Determine the (X, Y) coordinate at the center of the cell enclosing the given text.  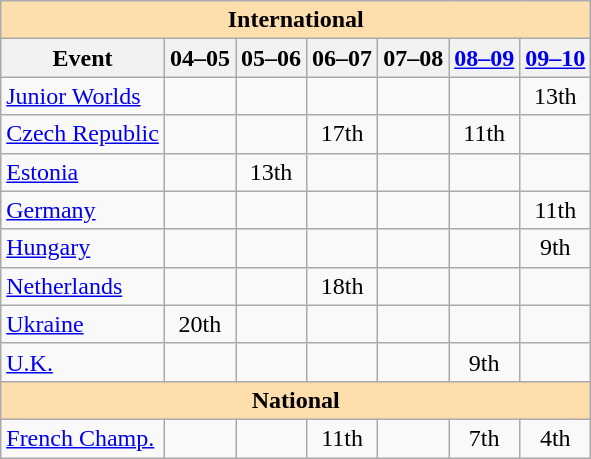
Estonia (83, 172)
Junior Worlds (83, 96)
07–08 (414, 58)
Hungary (83, 248)
7th (484, 438)
17th (342, 134)
06–07 (342, 58)
Germany (83, 210)
05–06 (272, 58)
International (296, 20)
09–10 (556, 58)
08–09 (484, 58)
Netherlands (83, 286)
Czech Republic (83, 134)
French Champ. (83, 438)
Ukraine (83, 324)
18th (342, 286)
4th (556, 438)
U.K. (83, 362)
Event (83, 58)
20th (200, 324)
National (296, 400)
04–05 (200, 58)
